Scan for the cell matching the given text and deliver its [X, Y] coordinate at center. 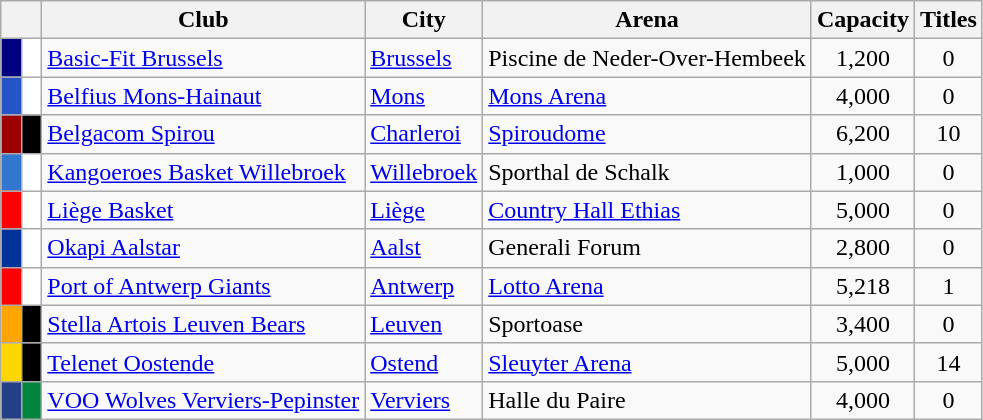
Halle du Paire [648, 400]
Club [204, 20]
Liège [424, 210]
Liège Basket [204, 210]
6,200 [862, 134]
Antwerp [424, 286]
VOO Wolves Verviers-Pepinster [204, 400]
Stella Artois Leuven Bears [204, 324]
Telenet Oostende [204, 362]
Sleuyter Arena [648, 362]
Port of Antwerp Giants [204, 286]
Okapi Aalstar [204, 248]
Willebroek [424, 172]
Arena [648, 20]
Brussels [424, 58]
Belfius Mons-Hainaut [204, 96]
2,800 [862, 248]
Sporthal de Schalk [648, 172]
Kangoeroes Basket Willebroek [204, 172]
5,218 [862, 286]
Verviers [424, 400]
Belgacom Spirou [204, 134]
1,200 [862, 58]
1,000 [862, 172]
1 [948, 286]
Charleroi [424, 134]
Piscine de Neder-Over-Hembeek [648, 58]
Sportoase [648, 324]
Basic-Fit Brussels [204, 58]
Spiroudome [648, 134]
Leuven [424, 324]
Mons [424, 96]
Capacity [862, 20]
10 [948, 134]
Aalst [424, 248]
Lotto Arena [648, 286]
Generali Forum [648, 248]
Country Hall Ethias [648, 210]
Ostend [424, 362]
City [424, 20]
14 [948, 362]
3,400 [862, 324]
Mons Arena [648, 96]
Titles [948, 20]
